For the text-containing cell, return its midpoint in (x, y) coordinate format. 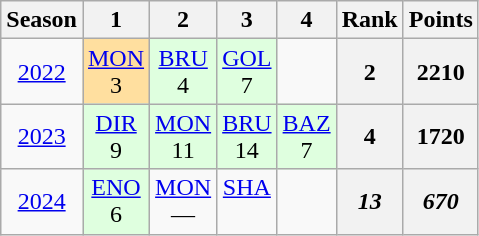
DIR9 (116, 136)
3 (247, 20)
2024 (42, 202)
2023 (42, 136)
GOL7 (247, 72)
MON11 (184, 136)
Rank (370, 20)
13 (370, 202)
BAZ7 (306, 136)
MON— (184, 202)
BRU4 (184, 72)
1 (116, 20)
Season (42, 20)
1720 (440, 136)
2022 (42, 72)
2210 (440, 72)
Points (440, 20)
ENO6 (116, 202)
MON3 (116, 72)
670 (440, 202)
BRU14 (247, 136)
SHA (247, 202)
